Search for the cell housing the specified text and yield its (X, Y) center coordinate. 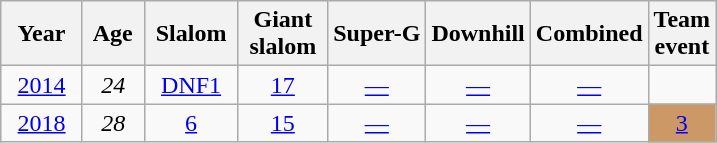
Year (42, 34)
Age (113, 34)
Giant slalom (283, 34)
24 (113, 85)
Super-G (377, 34)
15 (283, 123)
DNF1 (191, 85)
17 (283, 85)
28 (113, 123)
2018 (42, 123)
Downhill (478, 34)
Teamevent (682, 34)
6 (191, 123)
Combined (589, 34)
Slalom (191, 34)
2014 (42, 85)
3 (682, 123)
